Find where the given text appears and provide that cell's center as (X, Y) coordinate. 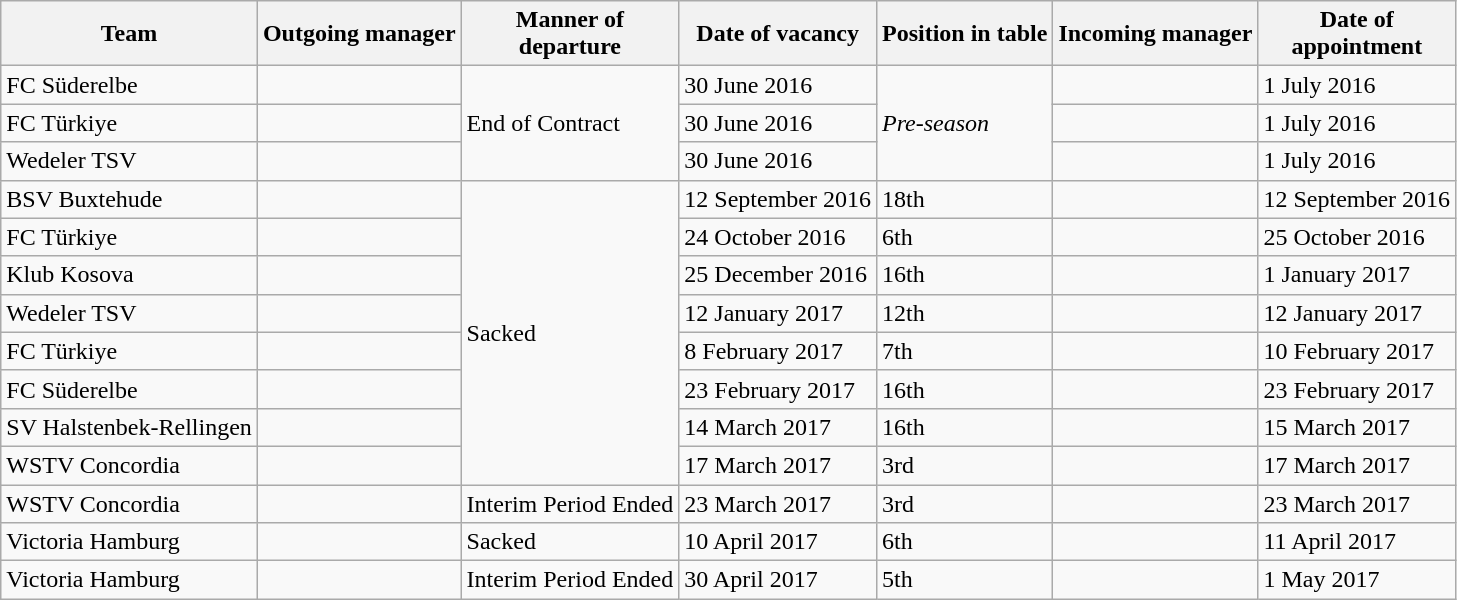
1 May 2017 (1357, 580)
Position in table (964, 34)
30 April 2017 (778, 580)
1 January 2017 (1357, 275)
14 March 2017 (778, 427)
Klub Kosova (130, 275)
Manner ofdeparture (570, 34)
10 April 2017 (778, 542)
Pre-season (964, 123)
Team (130, 34)
10 February 2017 (1357, 351)
15 March 2017 (1357, 427)
Date ofappointment (1357, 34)
7th (964, 351)
11 April 2017 (1357, 542)
12th (964, 313)
25 December 2016 (778, 275)
Outgoing manager (359, 34)
8 February 2017 (778, 351)
BSV Buxtehude (130, 199)
18th (964, 199)
Incoming manager (1156, 34)
SV Halstenbek-Rellingen (130, 427)
Date of vacancy (778, 34)
5th (964, 580)
24 October 2016 (778, 237)
25 October 2016 (1357, 237)
End of Contract (570, 123)
